Detect which cell encompasses the target text, then output its (X, Y) center coordinate. 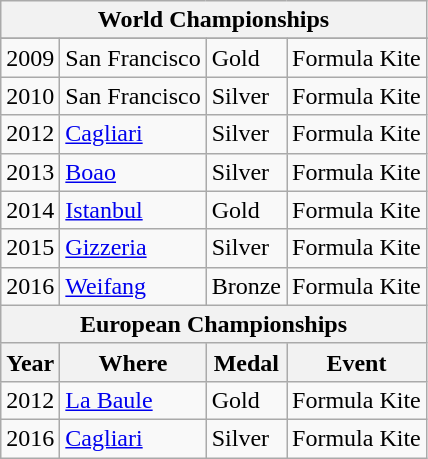
Medal (246, 362)
Where (133, 362)
Event (357, 362)
Boao (133, 172)
European Championships (214, 324)
2010 (30, 96)
Gizzeria (133, 248)
2009 (30, 58)
Istanbul (133, 210)
Year (30, 362)
La Baule (133, 400)
Weifang (133, 286)
2013 (30, 172)
2015 (30, 248)
2014 (30, 210)
Bronze (246, 286)
World Championships (214, 20)
